Capture the cell that displays the provided text and extract its [x, y] central coordinate. 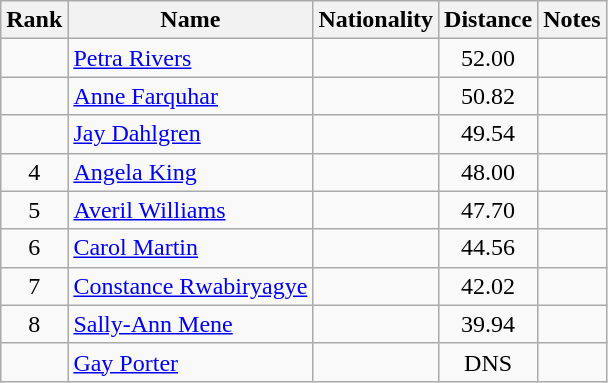
Distance [488, 20]
Carol Martin [190, 248]
Notes [572, 20]
Rank [34, 20]
52.00 [488, 58]
7 [34, 286]
42.02 [488, 286]
Name [190, 20]
44.56 [488, 248]
Nationality [376, 20]
Petra Rivers [190, 58]
Averil Williams [190, 210]
Jay Dahlgren [190, 134]
Gay Porter [190, 362]
Angela King [190, 172]
50.82 [488, 96]
8 [34, 324]
48.00 [488, 172]
DNS [488, 362]
49.54 [488, 134]
Constance Rwabiryagye [190, 286]
47.70 [488, 210]
Sally-Ann Mene [190, 324]
39.94 [488, 324]
Anne Farquhar [190, 96]
6 [34, 248]
5 [34, 210]
4 [34, 172]
